Search for the cell housing the specified text and yield its [X, Y] center coordinate. 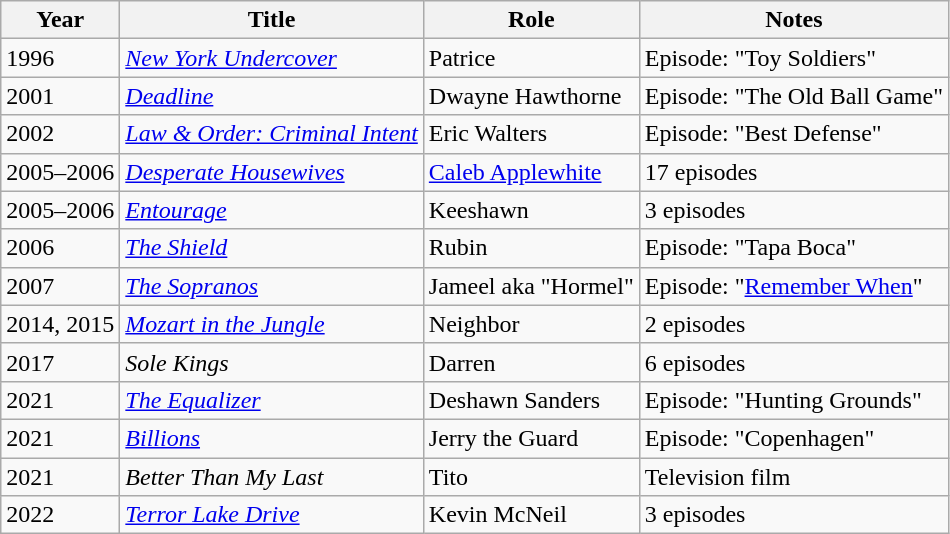
Desperate Housewives [272, 172]
Mozart in the Jungle [272, 324]
The Sopranos [272, 286]
Episode: "Best Defense" [794, 134]
Terror Lake Drive [272, 515]
2007 [60, 286]
Keeshawn [531, 210]
Law & Order: Criminal Intent [272, 134]
2014, 2015 [60, 324]
Deadline [272, 96]
Neighbor [531, 324]
Billions [272, 438]
Episode: "Tapa Boca" [794, 248]
Sole Kings [272, 362]
Role [531, 20]
The Equalizer [272, 400]
Title [272, 20]
Better Than My Last [272, 477]
Darren [531, 362]
Caleb Applewhite [531, 172]
2017 [60, 362]
Kevin McNeil [531, 515]
Rubin [531, 248]
Episode: "The Old Ball Game" [794, 96]
Year [60, 20]
Jameel aka "Hormel" [531, 286]
Notes [794, 20]
2002 [60, 134]
Deshawn Sanders [531, 400]
Entourage [272, 210]
1996 [60, 58]
Jerry the Guard [531, 438]
17 episodes [794, 172]
Television film [794, 477]
Episode: "Remember When" [794, 286]
Tito [531, 477]
Episode: "Copenhagen" [794, 438]
New York Undercover [272, 58]
Eric Walters [531, 134]
2001 [60, 96]
2 episodes [794, 324]
6 episodes [794, 362]
The Shield [272, 248]
Patrice [531, 58]
2006 [60, 248]
Episode: "Hunting Grounds" [794, 400]
Episode: "Toy Soldiers" [794, 58]
2022 [60, 515]
Dwayne Hawthorne [531, 96]
